Determine the (X, Y) coordinate at the center of the cell enclosing the given text.  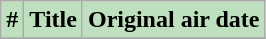
# (12, 20)
Original air date (174, 20)
Title (54, 20)
